Detect which cell encompasses the target text, then output its [x, y] center coordinate. 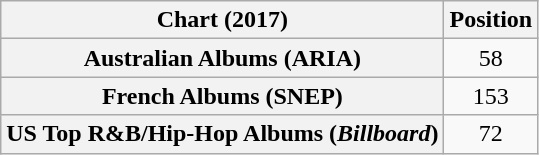
58 [491, 58]
French Albums (SNEP) [222, 96]
Position [491, 20]
72 [491, 134]
Chart (2017) [222, 20]
153 [491, 96]
Australian Albums (ARIA) [222, 58]
US Top R&B/Hip-Hop Albums (Billboard) [222, 134]
